Scan for the cell matching the given text and deliver its [x, y] coordinate at center. 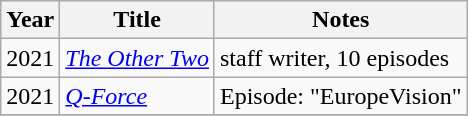
Notes [340, 20]
Title [138, 20]
Episode: "EuropeVision" [340, 96]
staff writer, 10 episodes [340, 58]
Q-Force [138, 96]
The Other Two [138, 58]
Year [30, 20]
